Scan for the cell matching the given text and deliver its (X, Y) coordinate at center. 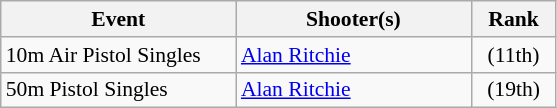
Rank (514, 19)
10m Air Pistol Singles (118, 55)
Event (118, 19)
50m Pistol Singles (118, 90)
(19th) (514, 90)
Shooter(s) (354, 19)
(11th) (514, 55)
